Capture the cell that displays the provided text and extract its (X, Y) central coordinate. 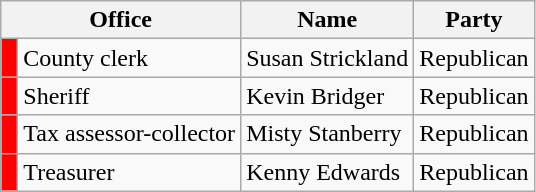
Name (328, 20)
Kenny Edwards (328, 172)
Treasurer (130, 172)
Misty Stanberry (328, 134)
Susan Strickland (328, 58)
Office (121, 20)
Kevin Bridger (328, 96)
Sheriff (130, 96)
Party (474, 20)
County clerk (130, 58)
Tax assessor-collector (130, 134)
